Search for the cell housing the specified text and yield its [X, Y] center coordinate. 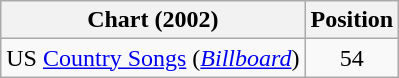
54 [352, 58]
Chart (2002) [153, 20]
US Country Songs (Billboard) [153, 58]
Position [352, 20]
